Find where the given text appears and provide that cell's center as [X, Y] coordinate. 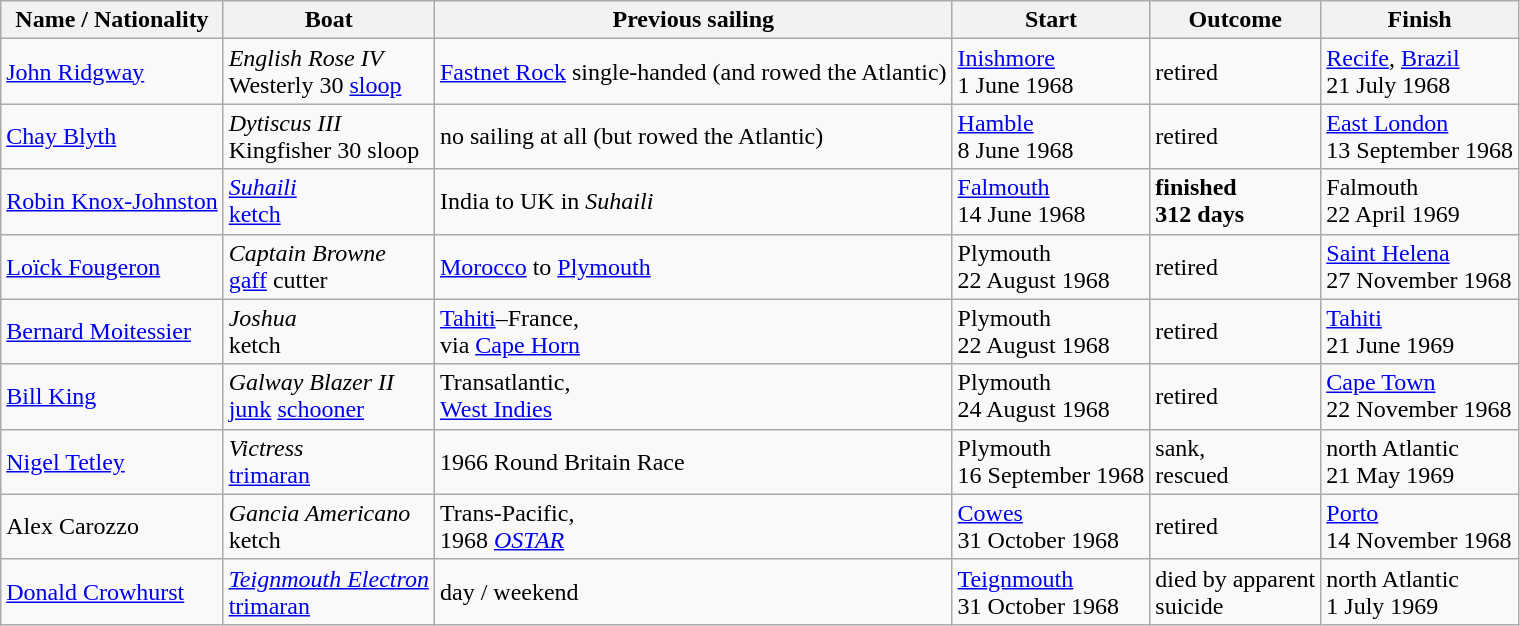
Alex Carozzo [112, 526]
Saint Helena27 November 1968 [1420, 266]
John Ridgway [112, 72]
Captain Browne gaff cutter [328, 266]
East London13 September 1968 [1420, 136]
Name / Nationality [112, 20]
Nigel Tetley [112, 462]
day / weekend [693, 592]
Morocco to Plymouth [693, 266]
Bernard Moitessier [112, 332]
Inishmore1 June 1968 [1051, 72]
Plymouth24 August 1968 [1051, 396]
north Atlantic21 May 1969 [1420, 462]
Trans-Pacific,1968 OSTAR [693, 526]
Donald Crowhurst [112, 592]
Suhaili ketch [328, 202]
Hamble8 June 1968 [1051, 136]
Finish [1420, 20]
died by apparentsuicide [1236, 592]
Tahiti21 June 1969 [1420, 332]
Porto14 November 1968 [1420, 526]
Cowes31 October 1968 [1051, 526]
Gancia Americano ketch [328, 526]
no sailing at all (but rowed the Atlantic) [693, 136]
India to UK in Suhaili [693, 202]
Robin Knox-Johnston [112, 202]
Falmouth22 April 1969 [1420, 202]
Fastnet Rock single-handed (and rowed the Atlantic) [693, 72]
Cape Town22 November 1968 [1420, 396]
Previous sailing [693, 20]
Outcome [1236, 20]
Plymouth16 September 1968 [1051, 462]
Loïck Fougeron [112, 266]
north Atlantic1 July 1969 [1420, 592]
Tahiti–France,via Cape Horn [693, 332]
Galway Blazer II junk schooner [328, 396]
Joshua ketch [328, 332]
Recife, Brazil21 July 1968 [1420, 72]
Bill King [112, 396]
Dytiscus III Kingfisher 30 sloop [328, 136]
1966 Round Britain Race [693, 462]
sank,rescued [1236, 462]
Teignmouth31 October 1968 [1051, 592]
Start [1051, 20]
Teignmouth Electron trimaran [328, 592]
Falmouth14 June 1968 [1051, 202]
finished312 days [1236, 202]
Chay Blyth [112, 136]
Victress trimaran [328, 462]
Transatlantic,West Indies [693, 396]
English Rose IV Westerly 30 sloop [328, 72]
Boat [328, 20]
